Return (X, Y) of the center of cell containing provided text 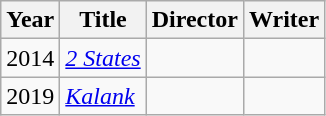
Director (194, 20)
Kalank (103, 96)
Title (103, 20)
Writer (284, 20)
2014 (30, 58)
2019 (30, 96)
2 States (103, 58)
Year (30, 20)
